Find where the given text appears and provide that cell's center as (X, Y) coordinate. 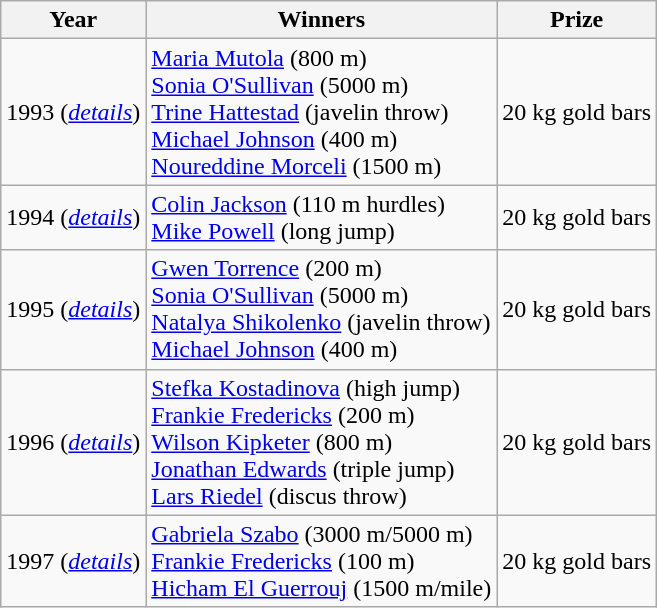
Winners (322, 20)
1997 (details) (74, 561)
Year (74, 20)
Gwen Torrence (200 m)Sonia O'Sullivan (5000 m)Natalya Shikolenko (javelin throw)Michael Johnson (400 m) (322, 310)
Prize (577, 20)
Stefka Kostadinova (high jump)Frankie Fredericks (200 m)Wilson Kipketer (800 m)Jonathan Edwards (triple jump)Lars Riedel (discus throw) (322, 442)
Colin Jackson (110 m hurdles)Mike Powell (long jump) (322, 218)
1995 (details) (74, 310)
1993 (details) (74, 112)
1996 (details) (74, 442)
Maria Mutola (800 m)Sonia O'Sullivan (5000 m)Trine Hattestad (javelin throw)Michael Johnson (400 m)Noureddine Morceli (1500 m) (322, 112)
Gabriela Szabo (3000 m/5000 m)Frankie Fredericks (100 m)Hicham El Guerrouj (1500 m/mile) (322, 561)
1994 (details) (74, 218)
